Provide the [X, Y] coordinate of the cell's center where the given text is located.  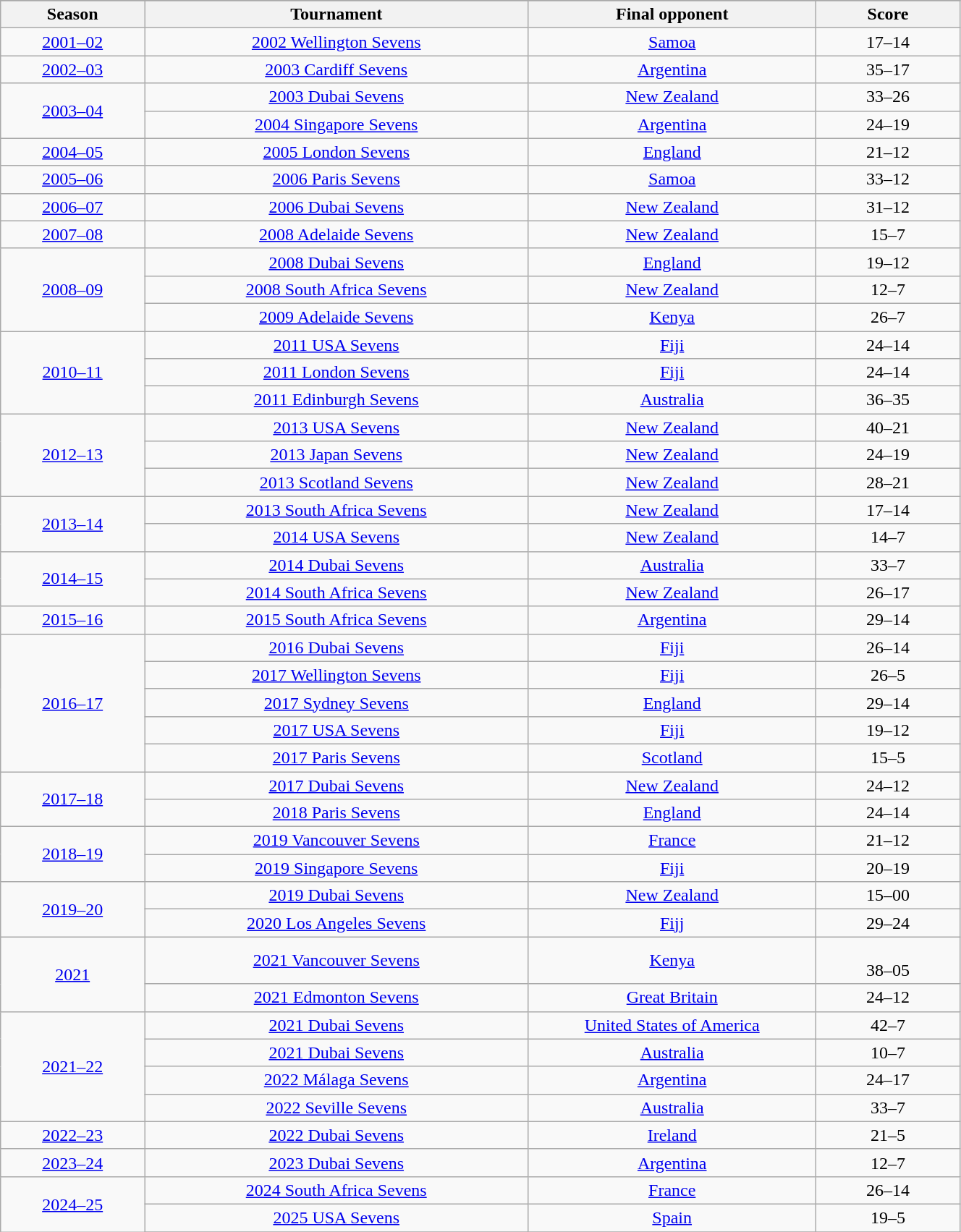
26–7 [889, 317]
Spain [672, 1218]
26–5 [889, 675]
Scotland [672, 757]
2008–09 [72, 289]
2013 USA Sevens [336, 428]
33–26 [889, 97]
2002–03 [72, 69]
2008 South Africa Sevens [336, 289]
33–12 [889, 179]
2019 Singapore Sevens [336, 868]
36–35 [889, 400]
2013 Scotland Sevens [336, 483]
38–05 [889, 961]
2016 Dubai Sevens [336, 647]
26–17 [889, 592]
19–5 [889, 1218]
Tournament [336, 14]
2022–23 [72, 1135]
35–17 [889, 69]
2004–05 [72, 152]
2010–11 [72, 373]
2019–20 [72, 909]
2022 Dubai Sevens [336, 1135]
2019 Vancouver Sevens [336, 841]
2014 Dubai Sevens [336, 565]
2002 Wellington Sevens [336, 42]
31–12 [889, 207]
Fijj [672, 923]
2022 Seville Sevens [336, 1108]
2023 Dubai Sevens [336, 1163]
2011 Edinburgh Sevens [336, 400]
2017 Paris Sevens [336, 757]
10–7 [889, 1053]
2021–22 [72, 1066]
2015–16 [72, 620]
United States of America [672, 1025]
21–5 [889, 1135]
42–7 [889, 1025]
2018 Paris Sevens [336, 813]
2006 Paris Sevens [336, 179]
2013 South Africa Sevens [336, 510]
2001–02 [72, 42]
2017 Dubai Sevens [336, 785]
2003 Dubai Sevens [336, 97]
15–5 [889, 757]
2003 Cardiff Sevens [336, 69]
2013–14 [72, 524]
2005 London Sevens [336, 152]
2005–06 [72, 179]
2018–19 [72, 854]
2011 USA Sevens [336, 345]
2023–24 [72, 1163]
2021 [72, 974]
2019 Dubai Sevens [336, 896]
2009 Adelaide Sevens [336, 317]
15–7 [889, 234]
40–21 [889, 428]
2025 USA Sevens [336, 1218]
2017–18 [72, 799]
2003–04 [72, 111]
2012–13 [72, 455]
2015 South Africa Sevens [336, 620]
2008 Adelaide Sevens [336, 234]
2017 Sydney Sevens [336, 702]
Final opponent [672, 14]
2017 USA Sevens [336, 730]
29–24 [889, 923]
2014 South Africa Sevens [336, 592]
28–21 [889, 483]
2016–17 [72, 702]
15–00 [889, 896]
2014–15 [72, 579]
14–7 [889, 538]
2006 Dubai Sevens [336, 207]
20–19 [889, 868]
2013 Japan Sevens [336, 455]
2008 Dubai Sevens [336, 262]
2007–08 [72, 234]
2020 Los Angeles Sevens [336, 923]
2011 London Sevens [336, 373]
2004 Singapore Sevens [336, 124]
Season [72, 14]
24–17 [889, 1080]
Score [889, 14]
2022 Málaga Sevens [336, 1080]
Ireland [672, 1135]
2021 Edmonton Sevens [336, 998]
2014 USA Sevens [336, 538]
2006–07 [72, 207]
2021 Vancouver Sevens [336, 961]
2017 Wellington Sevens [336, 675]
2024–25 [72, 1204]
Great Britain [672, 998]
2024 South Africa Sevens [336, 1190]
